Extract the (X, Y) coordinate from the center of the cell holding the provided text.  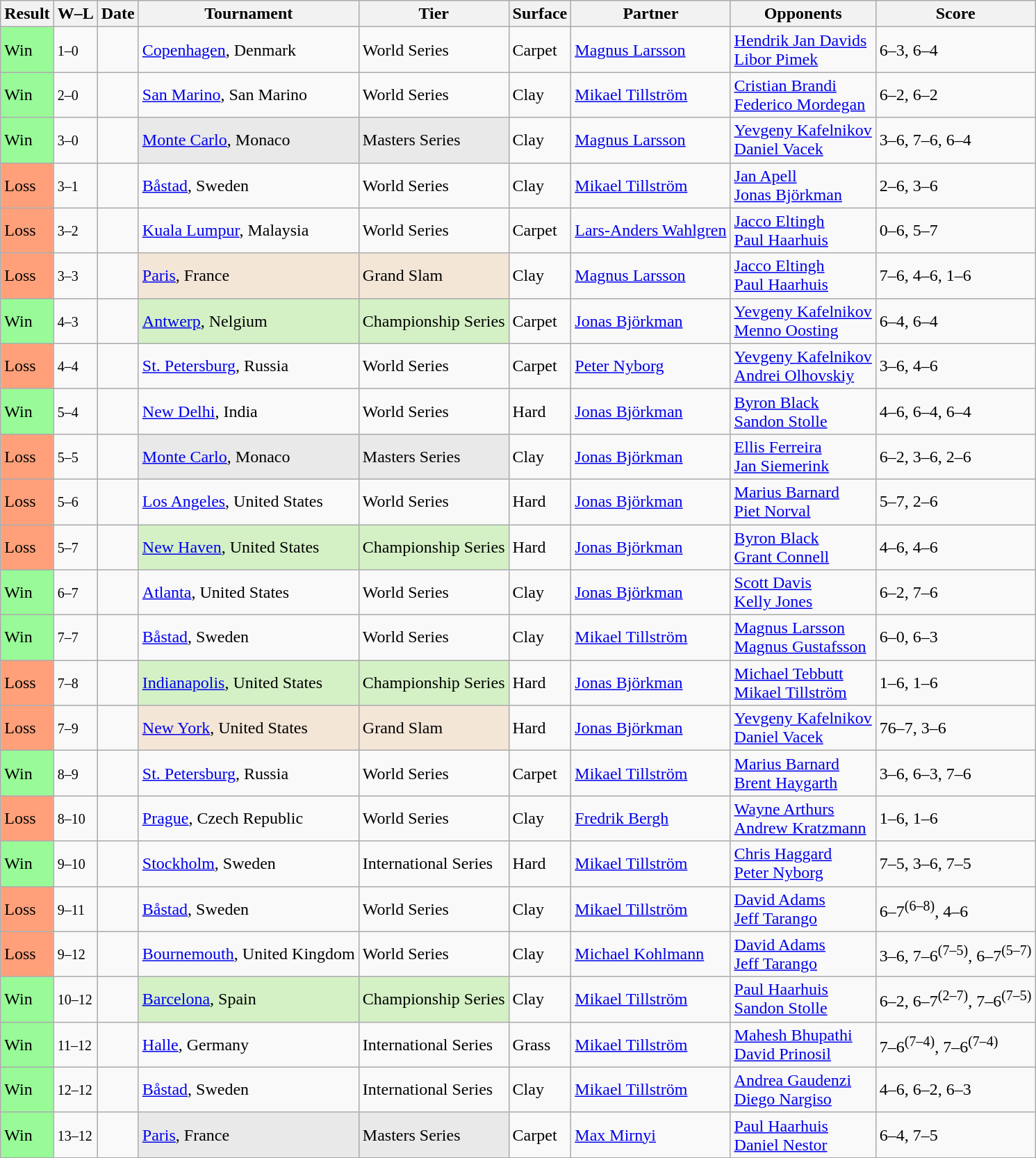
13–12 (75, 1134)
5–7 (75, 546)
Indianapolis, United States (249, 683)
Michael Tebbutt Mikael Tillström (803, 683)
Kuala Lumpur, Malaysia (249, 231)
9–11 (75, 909)
8–9 (75, 773)
5–7, 2–6 (955, 502)
6–7(6–8), 4–6 (955, 909)
3–6, 7–6, 6–4 (955, 140)
5–4 (75, 411)
Tournament (249, 14)
San Marino, San Marino (249, 95)
Max Mirnyi (650, 1134)
Surface (540, 14)
Halle, Germany (249, 1044)
Yevgeny Kafelnikov Andrei Olhovskiy (803, 366)
6–3, 6–4 (955, 50)
Mahesh Bhupathi David Prinosil (803, 1044)
Hendrik Jan Davids Libor Pimek (803, 50)
Cristian Brandi Federico Mordegan (803, 95)
7–5, 3–6, 7–5 (955, 863)
4–4 (75, 366)
4–6, 6–2, 6–3 (955, 1090)
Byron Black Sandon Stolle (803, 411)
Antwerp, Nelgium (249, 321)
11–12 (75, 1044)
6–2, 7–6 (955, 592)
Result (27, 14)
Stockholm, Sweden (249, 863)
New Haven, United States (249, 546)
Chris Haggard Peter Nyborg (803, 863)
0–6, 5–7 (955, 231)
8–10 (75, 819)
3–0 (75, 140)
9–12 (75, 954)
3–6, 7–6(7–5), 6–7(5–7) (955, 954)
New York, United States (249, 728)
Copenhagen, Denmark (249, 50)
6–7 (75, 592)
10–12 (75, 1000)
7–6(7–4), 7–6(7–4) (955, 1044)
Byron Black Grant Connell (803, 546)
Andrea Gaudenzi Diego Nargiso (803, 1090)
7–8 (75, 683)
Michael Kohlmann (650, 954)
Paul Haarhuis Sandon Stolle (803, 1000)
W–L (75, 14)
3–6, 6–3, 7–6 (955, 773)
6–2, 3–6, 2–6 (955, 456)
Yevgeny Kafelnikov Menno Oosting (803, 321)
76–7, 3–6 (955, 728)
4–3 (75, 321)
Scott Davis Kelly Jones (803, 592)
3–1 (75, 185)
4–6, 6–4, 6–4 (955, 411)
Magnus Larsson Magnus Gustafsson (803, 638)
3–2 (75, 231)
6–2, 6–2 (955, 95)
6–4, 7–5 (955, 1134)
Jan Apell Jonas Björkman (803, 185)
2–0 (75, 95)
Ellis Ferreira Jan Siemerink (803, 456)
Score (955, 14)
Lars-Anders Wahlgren (650, 231)
6–2, 6–7(2–7), 7–6(7–5) (955, 1000)
7–6, 4–6, 1–6 (955, 275)
Barcelona, Spain (249, 1000)
Tier (434, 14)
Fredrik Bergh (650, 819)
New Delhi, India (249, 411)
Peter Nyborg (650, 366)
Paul Haarhuis Daniel Nestor (803, 1134)
3–3 (75, 275)
3–6, 4–6 (955, 366)
Partner (650, 14)
6–0, 6–3 (955, 638)
Bournemouth, United Kingdom (249, 954)
Opponents (803, 14)
Grass (540, 1044)
4–6, 4–6 (955, 546)
6–4, 6–4 (955, 321)
Los Angeles, United States (249, 502)
Marius Barnard Brent Haygarth (803, 773)
Atlanta, United States (249, 592)
Prague, Czech Republic (249, 819)
7–7 (75, 638)
5–5 (75, 456)
1–0 (75, 50)
7–9 (75, 728)
2–6, 3–6 (955, 185)
Date (118, 14)
Marius Barnard Piet Norval (803, 502)
5–6 (75, 502)
9–10 (75, 863)
12–12 (75, 1090)
Wayne Arthurs Andrew Kratzmann (803, 819)
